Return the [x, y] coordinate for the center point of the cell that contains the specified text.  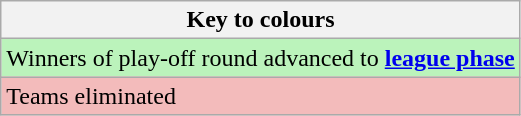
Key to colours [261, 20]
Winners of play-off round advanced to league phase [261, 58]
Teams eliminated [261, 96]
